Detect which cell encompasses the target text, then output its (X, Y) center coordinate. 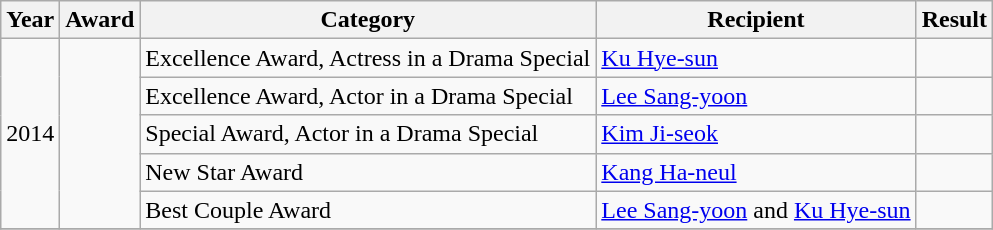
Lee Sang-yoon and Ku Hye-sun (756, 210)
2014 (30, 134)
Special Award, Actor in a Drama Special (368, 134)
Best Couple Award (368, 210)
Ku Hye-sun (756, 58)
Excellence Award, Actress in a Drama Special (368, 58)
Kang Ha-neul (756, 172)
Category (368, 20)
Year (30, 20)
Recipient (756, 20)
Kim Ji-seok (756, 134)
Award (100, 20)
Excellence Award, Actor in a Drama Special (368, 96)
New Star Award (368, 172)
Result (954, 20)
Lee Sang-yoon (756, 96)
